Detect which cell encompasses the target text, then output its [X, Y] center coordinate. 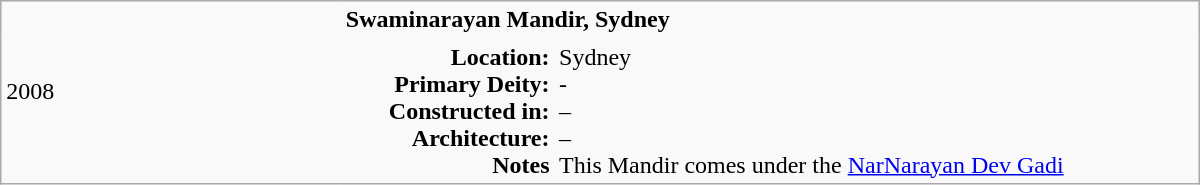
Location: Primary Deity:Constructed in:Architecture:Notes [448, 110]
Sydney - – – This Mandir comes under the NarNarayan Dev Gadi [876, 110]
Swaminarayan Mandir, Sydney [770, 20]
2008 [171, 92]
